From the cell containing the given text, extract its center point as [x, y] coordinate. 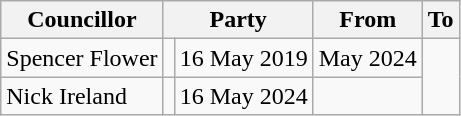
16 May 2019 [244, 58]
Councillor [82, 20]
From [368, 20]
16 May 2024 [244, 96]
To [440, 20]
Spencer Flower [82, 58]
May 2024 [368, 58]
Nick Ireland [82, 96]
Party [238, 20]
